Detect which cell encompasses the target text, then output its (x, y) center coordinate. 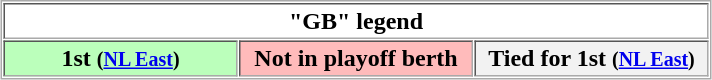
Not in playoff berth (356, 58)
1st (NL East) (121, 58)
"GB" legend (356, 21)
Tied for 1st (NL East) (591, 58)
